Locate the cell with the specified text and output its (X, Y) center coordinate. 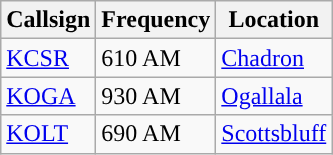
KOGA (48, 96)
Ogallala (274, 96)
KCSR (48, 58)
Frequency (156, 20)
Location (274, 20)
Scottsbluff (274, 134)
610 AM (156, 58)
Chadron (274, 58)
690 AM (156, 134)
Callsign (48, 20)
KOLT (48, 134)
930 AM (156, 96)
